Find where the given text appears and provide that cell's center as [X, Y] coordinate. 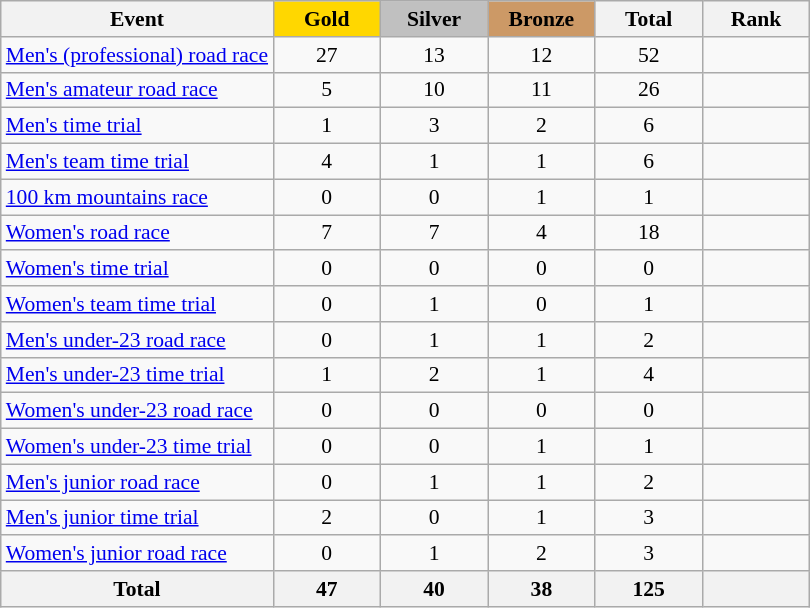
100 km mountains race [137, 197]
Women's team time trial [137, 304]
Women's junior road race [137, 554]
Women's time trial [137, 269]
Event [137, 19]
Rank [756, 19]
Men's junior road race [137, 482]
Men's amateur road race [137, 90]
Silver [434, 19]
125 [648, 589]
13 [434, 55]
Men's under-23 time trial [137, 375]
47 [326, 589]
10 [434, 90]
Gold [326, 19]
Women's under-23 road race [137, 411]
11 [542, 90]
27 [326, 55]
40 [434, 589]
Men's under-23 road race [137, 340]
38 [542, 589]
Bronze [542, 19]
Men's (professional) road race [137, 55]
Women's road race [137, 233]
26 [648, 90]
Men's junior time trial [137, 518]
Women's under-23 time trial [137, 447]
12 [542, 55]
52 [648, 55]
18 [648, 233]
Men's time trial [137, 126]
Men's team time trial [137, 162]
5 [326, 90]
